Search for the cell housing the specified text and yield its (X, Y) center coordinate. 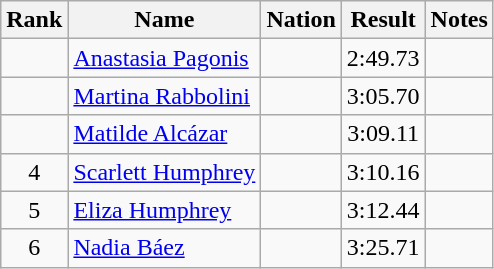
3:25.71 (383, 248)
Martina Rabbolini (164, 96)
3:05.70 (383, 96)
Rank (34, 20)
4 (34, 172)
Nation (301, 20)
Nadia Báez (164, 248)
Eliza Humphrey (164, 210)
6 (34, 248)
Result (383, 20)
Scarlett Humphrey (164, 172)
3:10.16 (383, 172)
5 (34, 210)
Matilde Alcázar (164, 134)
3:12.44 (383, 210)
3:09.11 (383, 134)
Name (164, 20)
Anastasia Pagonis (164, 58)
Notes (459, 20)
2:49.73 (383, 58)
